Return the [x, y] coordinate for the center point of the cell that contains the specified text.  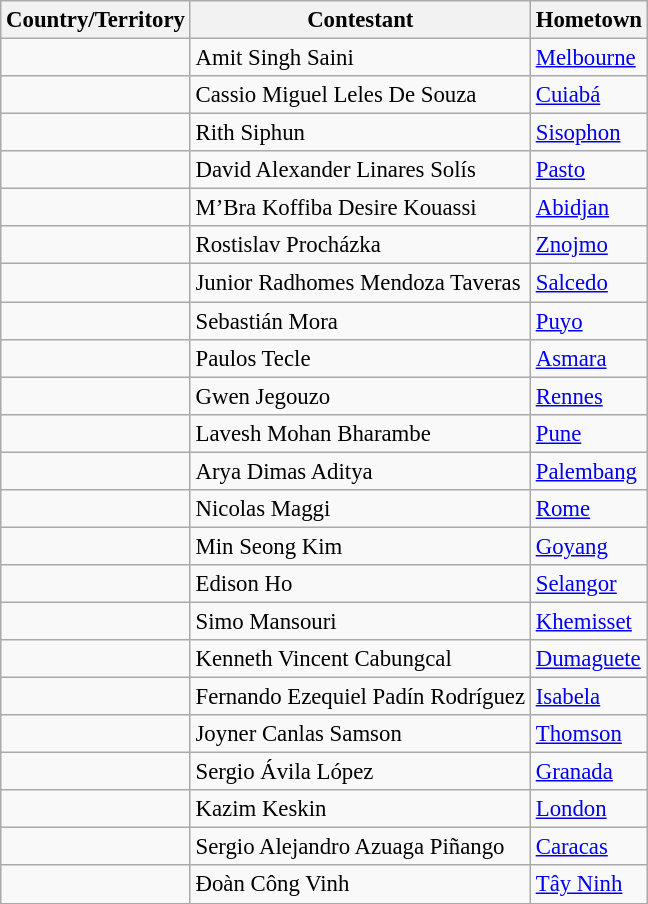
Lavesh Mohan Bharambe [360, 433]
Junior Radhomes Mendoza Taveras [360, 283]
Palembang [588, 471]
Sergio Alejandro Azuaga Piñango [360, 847]
Isabela [588, 697]
Min Seong Kim [360, 546]
Abidjan [588, 208]
Pasto [588, 170]
Simo Mansouri [360, 621]
Cassio Miguel Leles De Souza [360, 95]
London [588, 809]
Joyner Canlas Samson [360, 734]
Contestant [360, 20]
Arya Dimas Aditya [360, 471]
Rome [588, 509]
Sebastián Mora [360, 321]
Đoàn Công Vinh [360, 885]
Tây Ninh [588, 885]
Paulos Tecle [360, 358]
Salcedo [588, 283]
Amit Singh Saini [360, 58]
Sisophon [588, 133]
Pune [588, 433]
Kazim Keskin [360, 809]
Rith Siphun [360, 133]
Country/Territory [96, 20]
Dumaguete [588, 659]
M’Bra Koffiba Desire Kouassi [360, 208]
Nicolas Maggi [360, 509]
Rostislav Procházka [360, 245]
Granada [588, 772]
Gwen Jegouzo [360, 396]
David Alexander Linares Solís [360, 170]
Edison Ho [360, 584]
Khemisset [588, 621]
Cuiabá [588, 95]
Goyang [588, 546]
Sergio Ávila López [360, 772]
Rennes [588, 396]
Znojmo [588, 245]
Asmara [588, 358]
Selangor [588, 584]
Kenneth Vincent Cabungcal [360, 659]
Melbourne [588, 58]
Hometown [588, 20]
Caracas [588, 847]
Fernando Ezequiel Padín Rodríguez [360, 697]
Puyo [588, 321]
Thomson [588, 734]
